For the text-containing cell, return its midpoint in (x, y) coordinate format. 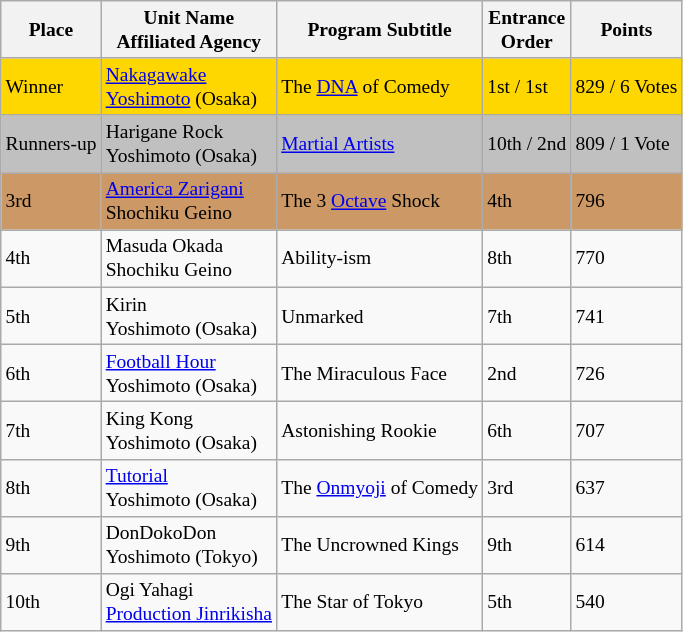
1st / 1st (527, 86)
10th / 2nd (527, 144)
Football HourYoshimoto (Osaka) (189, 372)
The DNA of Comedy (380, 86)
The Miraculous Face (380, 372)
Unit NameAffiliated Agency (189, 30)
Ability-ism (380, 258)
NakagawakeYoshimoto (Osaka) (189, 86)
Unmarked (380, 316)
540 (626, 602)
The Onmyoji of Comedy (380, 488)
796 (626, 202)
10th (51, 602)
Program Subtitle (380, 30)
2nd (527, 372)
DonDokoDonYoshimoto (Tokyo) (189, 544)
770 (626, 258)
741 (626, 316)
Points (626, 30)
Runners-up (51, 144)
809 / 1 Vote (626, 144)
829 / 6 Votes (626, 86)
Harigane RockYoshimoto (Osaka) (189, 144)
The 3 Octave Shock (380, 202)
The Uncrowned Kings (380, 544)
EntranceOrder (527, 30)
America ZariganiShochiku Geino (189, 202)
Winner (51, 86)
707 (626, 430)
Martial Artists (380, 144)
King KongYoshimoto (Osaka) (189, 430)
KirinYoshimoto (Osaka) (189, 316)
614 (626, 544)
Astonishing Rookie (380, 430)
TutorialYoshimoto (Osaka) (189, 488)
The Star of Tokyo (380, 602)
Masuda OkadaShochiku Geino (189, 258)
637 (626, 488)
Place (51, 30)
Ogi YahagiProduction Jinrikisha (189, 602)
726 (626, 372)
